For the text-containing cell, return its midpoint in (X, Y) coordinate format. 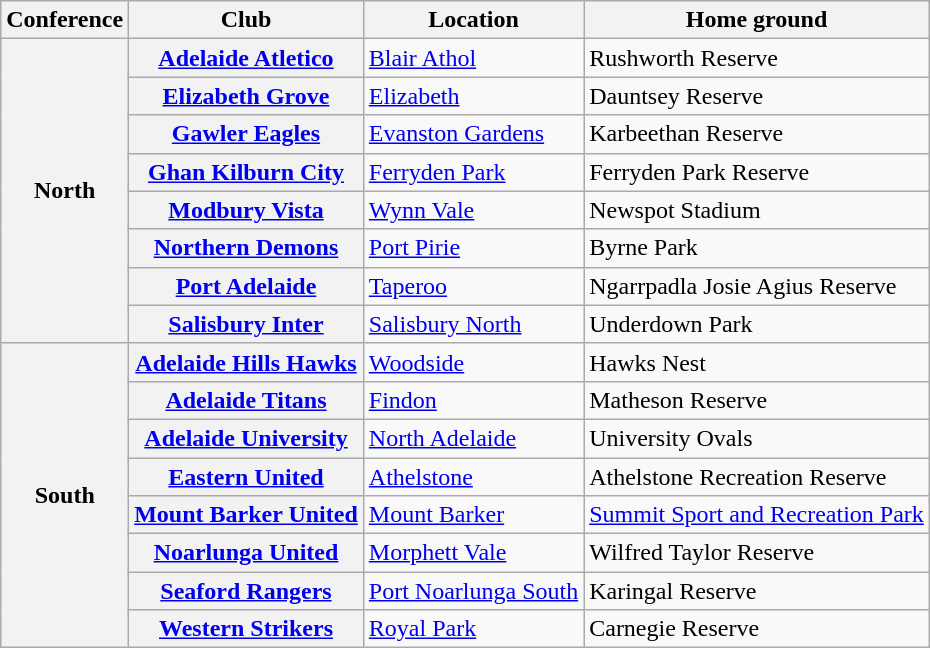
Hawks Nest (757, 362)
Athelstone (473, 477)
Karbeethan Reserve (757, 134)
Rushworth Reserve (757, 58)
Summit Sport and Recreation Park (757, 515)
Gawler Eagles (246, 134)
Port Pirie (473, 248)
Findon (473, 400)
Adelaide Atletico (246, 58)
Royal Park (473, 629)
Dauntsey Reserve (757, 96)
Ngarrpadla Josie Agius Reserve (757, 286)
Byrne Park (757, 248)
Western Strikers (246, 629)
Elizabeth (473, 96)
Location (473, 20)
Seaford Rangers (246, 591)
Carnegie Reserve (757, 629)
South (65, 495)
Mount Barker (473, 515)
Ferryden Park Reserve (757, 172)
Adelaide University (246, 438)
Karingal Reserve (757, 591)
Club (246, 20)
Modbury Vista (246, 210)
Conference (65, 20)
Eastern United (246, 477)
Salisbury North (473, 324)
Evanston Gardens (473, 134)
Adelaide Hills Hawks (246, 362)
Salisbury Inter (246, 324)
Northern Demons (246, 248)
North Adelaide (473, 438)
Ferryden Park (473, 172)
University Ovals (757, 438)
Matheson Reserve (757, 400)
Mount Barker United (246, 515)
Morphett Vale (473, 553)
Home ground (757, 20)
Woodside (473, 362)
Port Adelaide (246, 286)
Underdown Park (757, 324)
North (65, 191)
Ghan Kilburn City (246, 172)
Taperoo (473, 286)
Port Noarlunga South (473, 591)
Noarlunga United (246, 553)
Wynn Vale (473, 210)
Athelstone Recreation Reserve (757, 477)
Blair Athol (473, 58)
Elizabeth Grove (246, 96)
Wilfred Taylor Reserve (757, 553)
Newspot Stadium (757, 210)
Adelaide Titans (246, 400)
